For the text-containing cell, return its midpoint in (x, y) coordinate format. 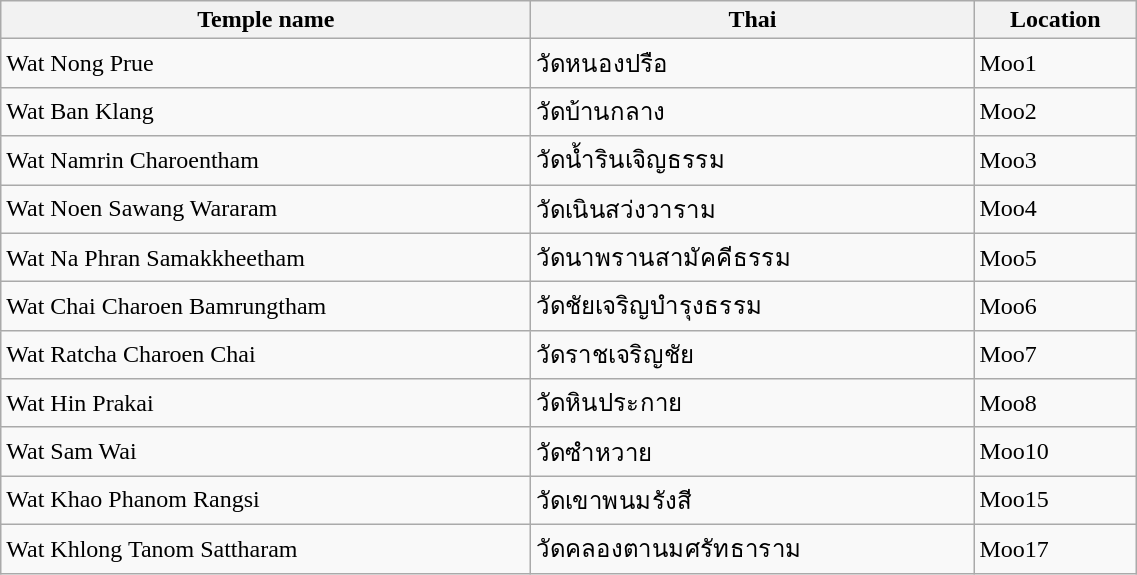
วัดน้ำรินเจิญธรรม (752, 160)
Moo5 (1056, 258)
Temple name (266, 20)
Wat Na Phran Samakkheetham (266, 258)
Moo7 (1056, 354)
Moo4 (1056, 208)
วัดนาพรานสามัคคีธรรม (752, 258)
Wat Hin Prakai (266, 404)
Wat Ratcha Charoen Chai (266, 354)
Thai (752, 20)
วัดชัยเจริญบำรุงธรรม (752, 306)
Wat Chai Charoen Bamrungtham (266, 306)
Moo2 (1056, 112)
วัดหินประกาย (752, 404)
วัดคลองตานมศรัทธาราม (752, 548)
Wat Noen Sawang Wararam (266, 208)
Location (1056, 20)
วัดเขาพนมรังสี (752, 500)
วัดซำหวาย (752, 452)
วัดเนินสว่งวาราม (752, 208)
Moo1 (1056, 64)
Moo17 (1056, 548)
Wat Sam Wai (266, 452)
วัดบ้านกลาง (752, 112)
Moo8 (1056, 404)
Moo3 (1056, 160)
Wat Ban Klang (266, 112)
Moo15 (1056, 500)
Moo10 (1056, 452)
Moo6 (1056, 306)
Wat Khlong Tanom Sattharam (266, 548)
Wat Khao Phanom Rangsi (266, 500)
วัดราชเจริญชัย (752, 354)
Wat Nong Prue (266, 64)
Wat Namrin Charoentham (266, 160)
วัดหนองปรือ (752, 64)
